Capture the cell that displays the provided text and extract its [x, y] central coordinate. 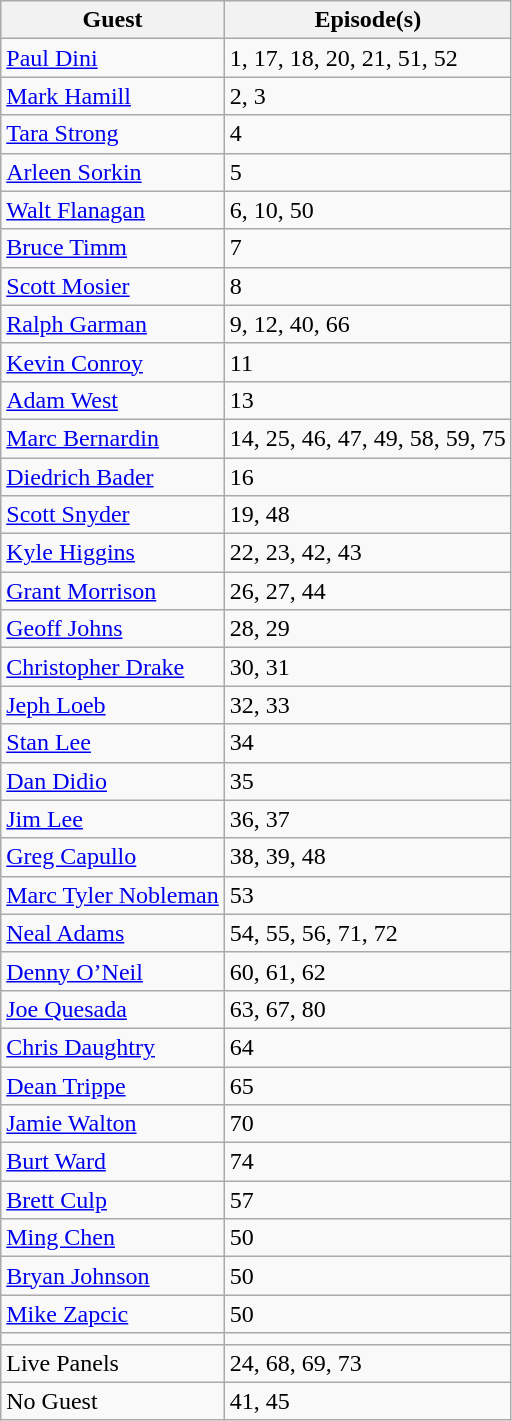
16 [368, 477]
Greg Capullo [113, 857]
13 [368, 400]
8 [368, 286]
Kevin Conroy [113, 362]
54, 55, 56, 71, 72 [368, 933]
64 [368, 1047]
32, 33 [368, 705]
Mike Zapcic [113, 1314]
Joe Quesada [113, 1009]
28, 29 [368, 629]
Jamie Walton [113, 1124]
36, 37 [368, 819]
Marc Bernardin [113, 438]
53 [368, 895]
Paul Dini [113, 58]
Guest [113, 20]
Mark Hamill [113, 96]
22, 23, 42, 43 [368, 553]
Bryan Johnson [113, 1276]
Christopher Drake [113, 667]
9, 12, 40, 66 [368, 324]
Jim Lee [113, 819]
Live Panels [113, 1363]
Diedrich Bader [113, 477]
Ralph Garman [113, 324]
Burt Ward [113, 1162]
Kyle Higgins [113, 553]
7 [368, 248]
57 [368, 1200]
Episode(s) [368, 20]
Neal Adams [113, 933]
Adam West [113, 400]
No Guest [113, 1401]
74 [368, 1162]
11 [368, 362]
6, 10, 50 [368, 210]
41, 45 [368, 1401]
Jeph Loeb [113, 705]
34 [368, 743]
65 [368, 1085]
Grant Morrison [113, 591]
38, 39, 48 [368, 857]
70 [368, 1124]
5 [368, 172]
Tara Strong [113, 134]
1, 17, 18, 20, 21, 51, 52 [368, 58]
Arleen Sorkin [113, 172]
Marc Tyler Nobleman [113, 895]
24, 68, 69, 73 [368, 1363]
19, 48 [368, 515]
Ming Chen [113, 1238]
26, 27, 44 [368, 591]
63, 67, 80 [368, 1009]
Scott Mosier [113, 286]
2, 3 [368, 96]
60, 61, 62 [368, 971]
Walt Flanagan [113, 210]
35 [368, 781]
Bruce Timm [113, 248]
Dean Trippe [113, 1085]
Stan Lee [113, 743]
Geoff Johns [113, 629]
30, 31 [368, 667]
Brett Culp [113, 1200]
14, 25, 46, 47, 49, 58, 59, 75 [368, 438]
Dan Didio [113, 781]
Denny O’Neil [113, 971]
4 [368, 134]
Scott Snyder [113, 515]
Chris Daughtry [113, 1047]
